Search for the cell housing the specified text and yield its [x, y] center coordinate. 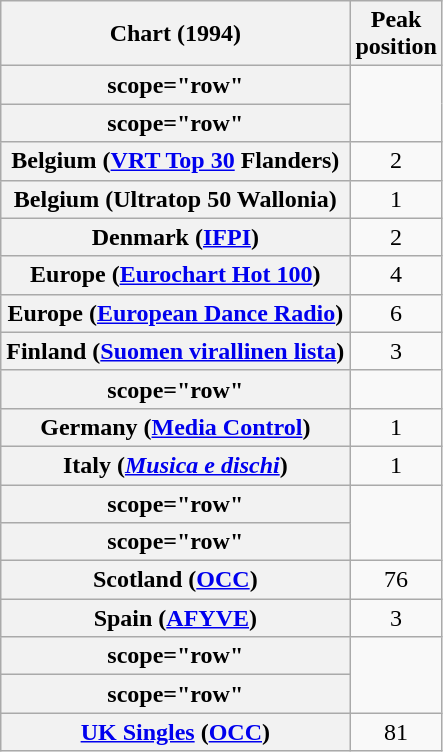
Germany (Media Control) [176, 427]
Belgium (Ultratop 50 Wallonia) [176, 199]
Europe (European Dance Radio) [176, 313]
Spain (AFYVE) [176, 618]
Scotland (OCC) [176, 580]
Chart (1994) [176, 34]
Denmark (IFPI) [176, 237]
6 [396, 313]
81 [396, 732]
Europe (Eurochart Hot 100) [176, 275]
76 [396, 580]
Belgium (VRT Top 30 Flanders) [176, 161]
4 [396, 275]
Italy (Musica e dischi) [176, 465]
Finland (Suomen virallinen lista) [176, 351]
UK Singles (OCC) [176, 732]
Peakposition [396, 34]
